Find where the given text appears and provide that cell's center as (x, y) coordinate. 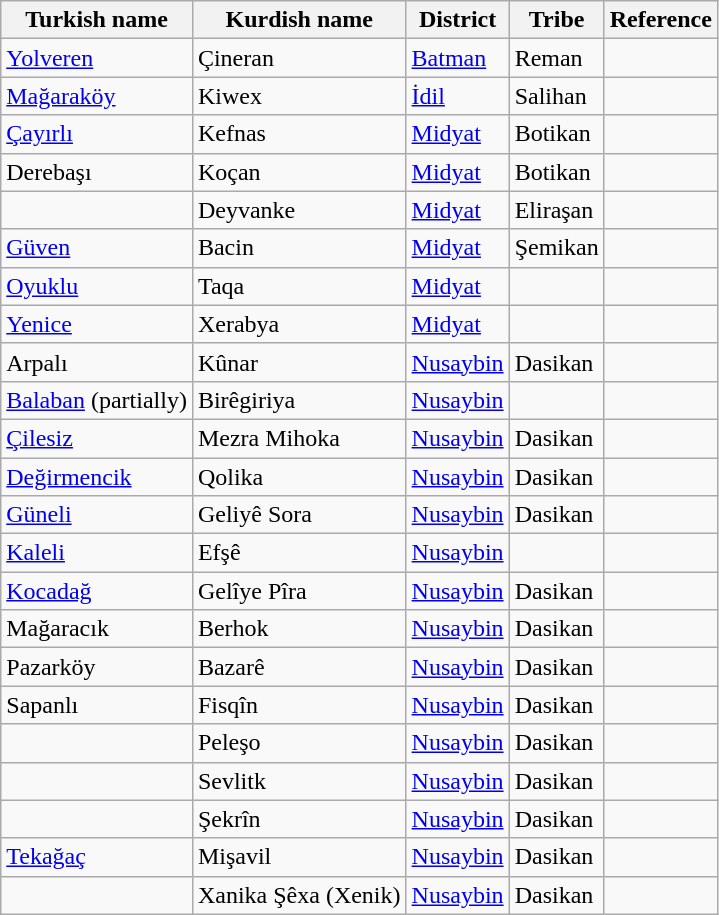
Kocadağ (97, 591)
Reman (556, 58)
Bazarê (299, 667)
Deyvanke (299, 210)
Yolveren (97, 58)
Turkish name (97, 20)
Kaleli (97, 553)
Güven (97, 248)
Taqa (299, 286)
Tribe (556, 20)
Çineran (299, 58)
Peleşo (299, 743)
Mağaracık (97, 629)
Değirmencik (97, 477)
Kurdish name (299, 20)
Yenice (97, 324)
Birêgiriya (299, 400)
District (458, 20)
Çilesiz (97, 438)
Xanika Şêxa (Xenik) (299, 895)
Güneli (97, 515)
Şekrîn (299, 819)
Balaban (partially) (97, 400)
Salihan (556, 96)
Mişavil (299, 857)
Gelîye Pîra (299, 591)
Kûnar (299, 362)
Reference (660, 20)
Efşê (299, 553)
Eliraşan (556, 210)
Şemikan (556, 248)
Çayırlı (97, 134)
Tekağaç (97, 857)
Oyuklu (97, 286)
Geliyê Sora (299, 515)
Arpalı (97, 362)
Kiwex (299, 96)
Batman (458, 58)
Bacin (299, 248)
Qolika (299, 477)
Pazarköy (97, 667)
Derebaşı (97, 172)
Koçan (299, 172)
Sapanlı (97, 705)
İdil (458, 96)
Xerabya (299, 324)
Sevlitk (299, 781)
Mağaraköy (97, 96)
Berhok (299, 629)
Mezra Mihoka (299, 438)
Fisqîn (299, 705)
Kefnas (299, 134)
